Determine the (x, y) coordinate at the center of the cell enclosing the given text.  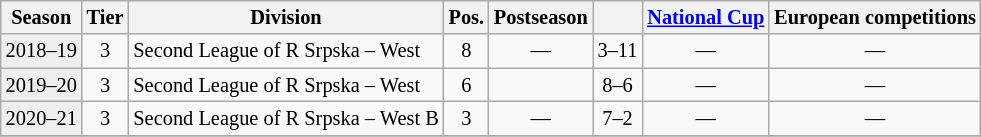
2019–20 (42, 85)
7–2 (618, 118)
Tier (106, 17)
6 (466, 85)
Second League of R Srpska – West B (286, 118)
Season (42, 17)
2018–19 (42, 51)
Postseason (541, 17)
8 (466, 51)
European competitions (875, 17)
8–6 (618, 85)
National Cup (706, 17)
Pos. (466, 17)
2020–21 (42, 118)
3–11 (618, 51)
Division (286, 17)
